From the cell containing the given text, extract its center point as [x, y] coordinate. 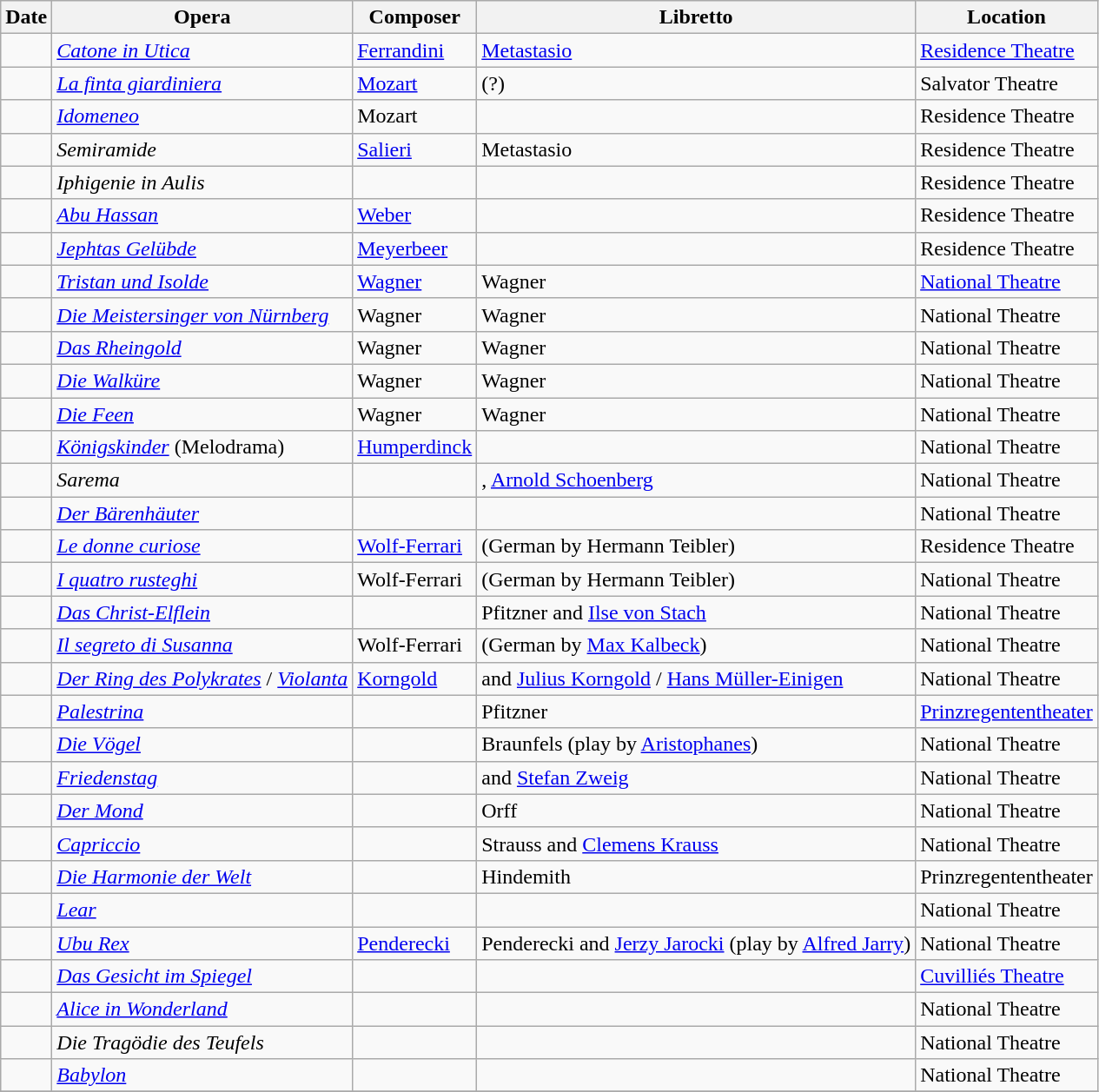
I quatro rusteghi [202, 579]
La finta giardiniera [202, 83]
Sarema [202, 480]
Palestrina [202, 711]
Penderecki [415, 943]
Jephtas Gelübde [202, 248]
Semiramide [202, 149]
Der Ring des Polykrates / Violanta [202, 678]
Die Vögel [202, 745]
Hindemith [697, 877]
Ubu Rex [202, 943]
Date [26, 17]
Das Gesicht im Spiegel [202, 976]
Il segreto di Susanna [202, 645]
Orff [697, 811]
and Julius Korngold / Hans Müller-Einigen [697, 678]
Pfitzner and Ilse von Stach [697, 612]
Humperdinck [415, 447]
Location [1007, 17]
Le donne curiose [202, 546]
Die Tragödie des Teufels [202, 1042]
(?) [697, 83]
Friedenstag [202, 778]
Lear [202, 910]
Meyerbeer [415, 248]
Der Mond [202, 811]
Die Feen [202, 414]
Die Harmonie der Welt [202, 877]
, Arnold Schoenberg [697, 480]
Königskinder (Melodrama) [202, 447]
Strauss and Clemens Krauss [697, 844]
Babylon [202, 1075]
Die Meistersinger von Nürnberg [202, 314]
Capriccio [202, 844]
Braunfels (play by Aristophanes) [697, 745]
Pfitzner [697, 711]
Iphigenie in Aulis [202, 182]
Alice in Wonderland [202, 1009]
Catone in Utica [202, 50]
Das Rheingold [202, 347]
Tristan und Isolde [202, 281]
Libretto [697, 17]
Opera [202, 17]
Der Bärenhäuter [202, 513]
Idomeneo [202, 116]
Salvator Theatre [1007, 83]
Korngold [415, 678]
Composer [415, 17]
Weber [415, 215]
Cuvilliés Theatre [1007, 976]
Die Walküre [202, 381]
(German by Max Kalbeck) [697, 645]
Ferrandini [415, 50]
Salieri [415, 149]
Abu Hassan [202, 215]
Das Christ-Elflein [202, 612]
and Stefan Zweig [697, 778]
Penderecki and Jerzy Jarocki (play by Alfred Jarry) [697, 943]
